Scan for the cell matching the given text and deliver its [X, Y] coordinate at center. 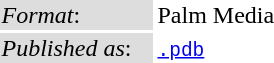
Format: [76, 15]
Published as: [76, 48]
